Locate the cell with the specified text and output its (X, Y) center coordinate. 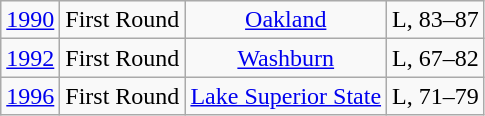
L, 71–79 (436, 96)
1992 (30, 58)
L, 83–87 (436, 20)
Washburn (286, 58)
Lake Superior State (286, 96)
1996 (30, 96)
Oakland (286, 20)
L, 67–82 (436, 58)
1990 (30, 20)
